Capture the cell that displays the provided text and extract its (x, y) central coordinate. 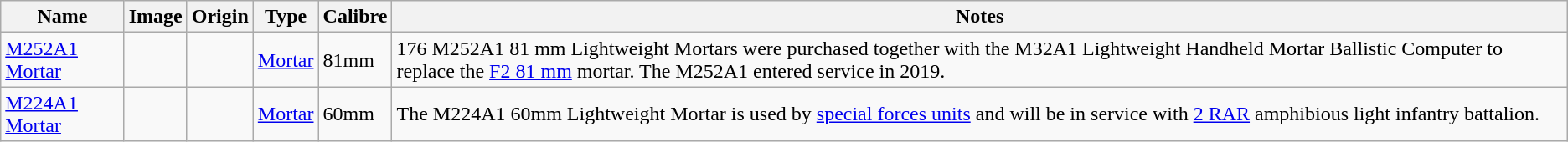
81mm (355, 60)
M224A1 Mortar (62, 114)
Origin (219, 17)
Type (286, 17)
60mm (355, 114)
The M224A1 60mm Lightweight Mortar is used by special forces units and will be in service with 2 RAR amphibious light infantry battalion. (980, 114)
Image (156, 17)
Calibre (355, 17)
Notes (980, 17)
Name (62, 17)
M252A1 Mortar (62, 60)
